For the text-containing cell, return its midpoint in (X, Y) coordinate format. 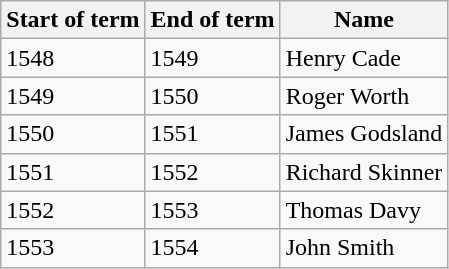
Start of term (73, 20)
1554 (212, 248)
Name (364, 20)
1548 (73, 58)
End of term (212, 20)
James Godsland (364, 134)
Roger Worth (364, 96)
John Smith (364, 248)
Thomas Davy (364, 210)
Richard Skinner (364, 172)
Henry Cade (364, 58)
